Return [X, Y] of the center of cell containing provided text 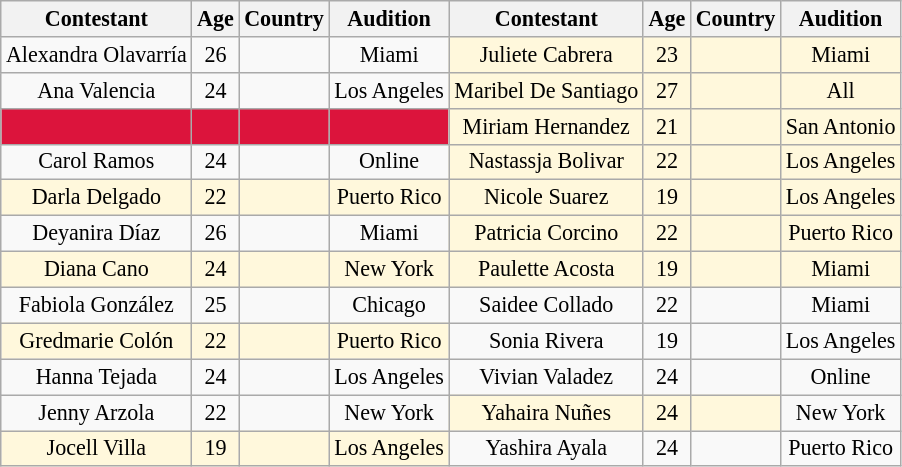
Miriam Hernandez [546, 126]
Carol Ramos [96, 162]
Nicole Suarez [546, 198]
Juliete Cabrera [546, 54]
Hanna Tejada [96, 377]
Jenny Arzola [96, 412]
21 [666, 126]
Gredmarie Colón [96, 341]
Saidee Collado [546, 305]
San Antonio [841, 126]
Maribel De Santiago [546, 90]
Alexandra Olavarría [96, 54]
Nastassja Bolivar [546, 162]
Jocell Villa [96, 448]
Yahaira Nuñes [546, 412]
Diana Cano [96, 269]
23 [666, 54]
Vivian Valadez [546, 377]
All [841, 90]
Sonia Rivera [546, 341]
Ana Valencia [96, 90]
Darla Delgado [96, 198]
27 [666, 90]
Paulette Acosta [546, 269]
Fabiola González [96, 305]
Deyanira Díaz [96, 233]
Yashira Ayala [546, 448]
Patricia Corcino [546, 233]
Chicago [389, 305]
25 [216, 305]
